For the text-containing cell, return its midpoint in [X, Y] coordinate format. 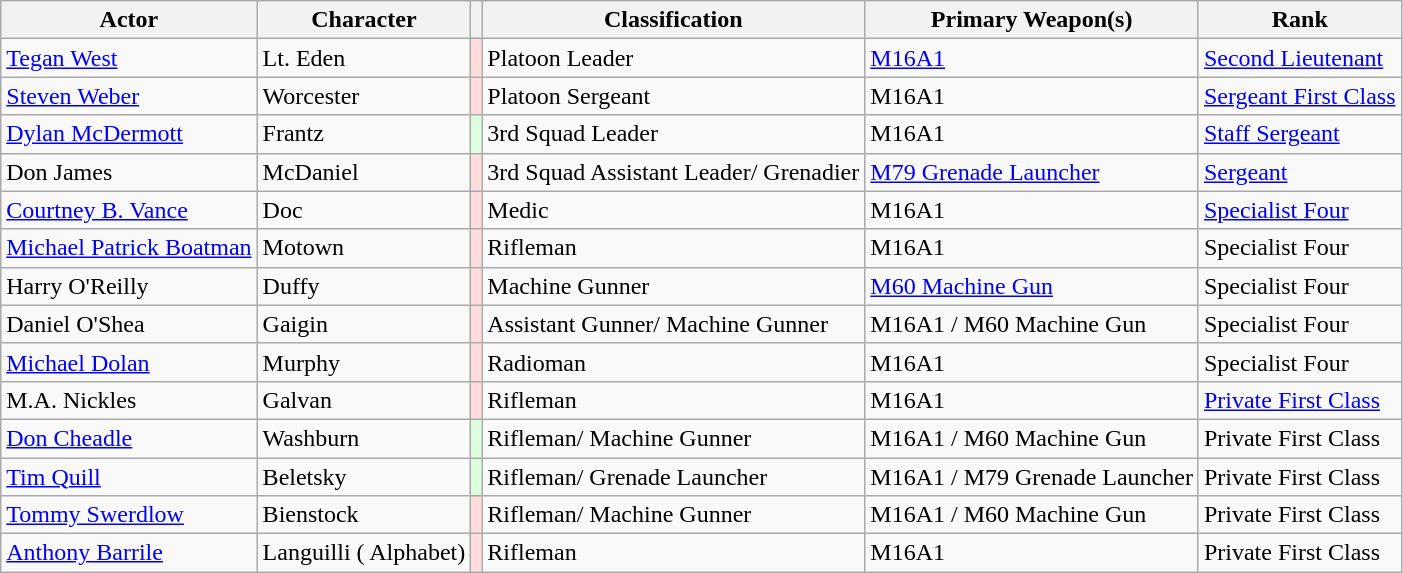
Motown [364, 248]
Languilli ( Alphabet) [364, 553]
Frantz [364, 134]
Michael Patrick Boatman [129, 248]
Daniel O'Shea [129, 324]
Machine Gunner [674, 286]
Bienstock [364, 515]
Dylan McDermott [129, 134]
Worcester [364, 96]
Michael Dolan [129, 362]
M16A1 / M79 Grenade Launcher [1032, 477]
Tegan West [129, 58]
Duffy [364, 286]
Beletsky [364, 477]
M.A. Nickles [129, 400]
Character [364, 20]
Rank [1300, 20]
Gaigin [364, 324]
Platoon Leader [674, 58]
Harry O'Reilly [129, 286]
Classification [674, 20]
Courtney B. Vance [129, 210]
Tommy Swerdlow [129, 515]
Rifleman/ Grenade Launcher [674, 477]
M79 Grenade Launcher [1032, 172]
Primary Weapon(s) [1032, 20]
Radioman [674, 362]
Medic [674, 210]
Washburn [364, 438]
Steven Weber [129, 96]
Actor [129, 20]
Galvan [364, 400]
Tim Quill [129, 477]
Staff Sergeant [1300, 134]
McDaniel [364, 172]
3rd Squad Leader [674, 134]
Doc [364, 210]
Lt. Eden [364, 58]
Don James [129, 172]
Assistant Gunner/ Machine Gunner [674, 324]
Don Cheadle [129, 438]
Second Lieutenant [1300, 58]
Murphy [364, 362]
Platoon Sergeant [674, 96]
Sergeant First Class [1300, 96]
M60 Machine Gun [1032, 286]
Anthony Barrile [129, 553]
Sergeant [1300, 172]
3rd Squad Assistant Leader/ Grenadier [674, 172]
